Search for the cell housing the specified text and yield its (x, y) center coordinate. 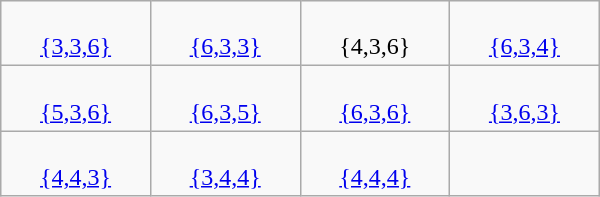
{6,3,6} (375, 98)
{3,3,6} (76, 34)
{4,4,4} (375, 164)
{4,4,3} (76, 164)
{6,3,5} (225, 98)
{6,3,4} (525, 34)
{4,3,6} (375, 34)
{3,4,4} (225, 164)
{5,3,6} (76, 98)
{6,3,3} (225, 34)
{3,6,3} (525, 98)
